Provide the (X, Y) coordinate of the cell's center where the given text is located.  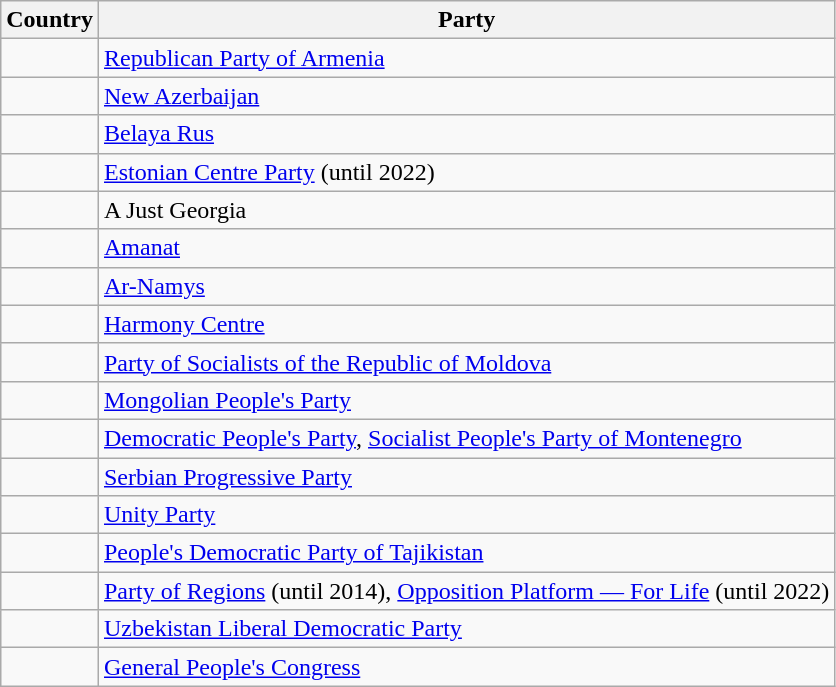
Harmony Centre (466, 324)
Ar-Namys (466, 286)
Party (466, 20)
Country (50, 20)
A Just Georgia (466, 210)
Belaya Rus (466, 134)
Democratic People's Party, Socialist People's Party of Montenegro (466, 438)
Party of Socialists of the Republic of Moldova (466, 362)
Party of Regions (until 2014), Opposition Platform — For Life (until 2022) (466, 591)
Unity Party (466, 515)
People's Democratic Party of Tajikistan (466, 553)
Republican Party of Armenia (466, 58)
New Azerbaijan (466, 96)
General People's Congress (466, 667)
Amanat (466, 248)
Estonian Centre Party (until 2022) (466, 172)
Uzbekistan Liberal Democratic Party (466, 629)
Serbian Progressive Party (466, 477)
Mongolian People's Party (466, 400)
